Search for the cell housing the specified text and yield its (x, y) center coordinate. 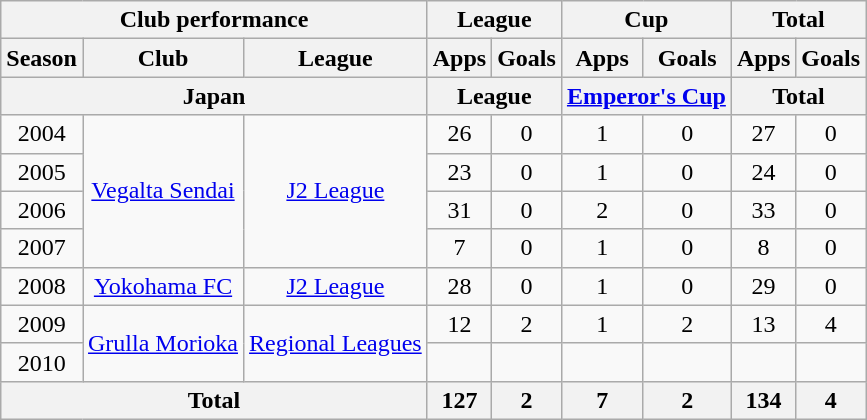
29 (763, 286)
26 (459, 134)
23 (459, 172)
2008 (42, 286)
13 (763, 324)
Yokohama FC (162, 286)
Season (42, 58)
2007 (42, 248)
2010 (42, 362)
Japan (214, 96)
8 (763, 248)
33 (763, 210)
Cup (646, 20)
Grulla Morioka (162, 343)
127 (459, 400)
2005 (42, 172)
Regional Leagues (336, 343)
2009 (42, 324)
12 (459, 324)
Vegalta Sendai (162, 191)
2004 (42, 134)
27 (763, 134)
31 (459, 210)
24 (763, 172)
Club performance (214, 20)
Club (162, 58)
28 (459, 286)
134 (763, 400)
Emperor's Cup (646, 96)
2006 (42, 210)
